Detect which cell encompasses the target text, then output its (X, Y) center coordinate. 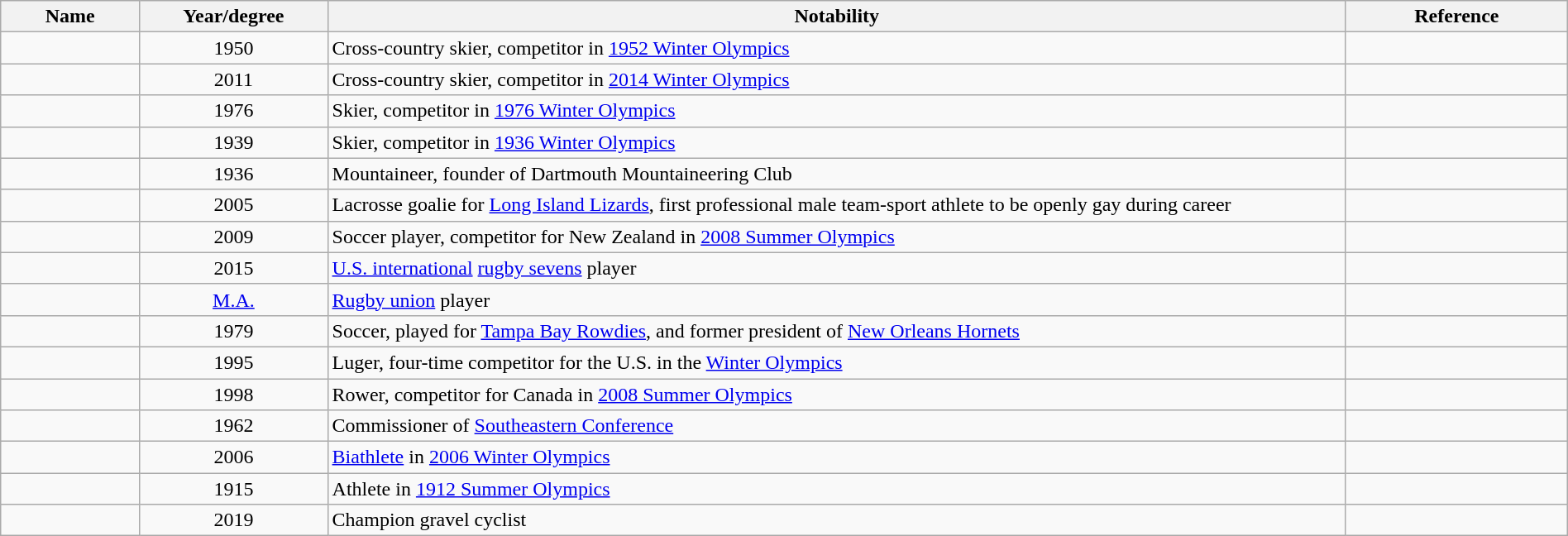
Champion gravel cyclist (837, 520)
1995 (233, 362)
Notability (837, 17)
1998 (233, 395)
Cross-country skier, competitor in 1952 Winter Olympics (837, 48)
M.A. (233, 299)
2009 (233, 237)
2019 (233, 520)
Rugby union player (837, 299)
Commissioner of Southeastern Conference (837, 426)
Rower, competitor for Canada in 2008 Summer Olympics (837, 395)
2011 (233, 79)
1939 (233, 142)
Skier, competitor in 1936 Winter Olympics (837, 142)
Mountaineer, founder of Dartmouth Mountaineering Club (837, 174)
1950 (233, 48)
1962 (233, 426)
1979 (233, 331)
Soccer player, competitor for New Zealand in 2008 Summer Olympics (837, 237)
Soccer, played for Tampa Bay Rowdies, and former president of New Orleans Hornets (837, 331)
Reference (1456, 17)
Biathlete in 2006 Winter Olympics (837, 457)
Cross-country skier, competitor in 2014 Winter Olympics (837, 79)
Name (70, 17)
1976 (233, 111)
Luger, four-time competitor for the U.S. in the Winter Olympics (837, 362)
2005 (233, 205)
1936 (233, 174)
Lacrosse goalie for Long Island Lizards, first professional male team-sport athlete to be openly gay during career (837, 205)
Year/degree (233, 17)
2015 (233, 268)
U.S. international rugby sevens player (837, 268)
2006 (233, 457)
Skier, competitor in 1976 Winter Olympics (837, 111)
Athlete in 1912 Summer Olympics (837, 489)
1915 (233, 489)
